For the text-containing cell, return its midpoint in [X, Y] coordinate format. 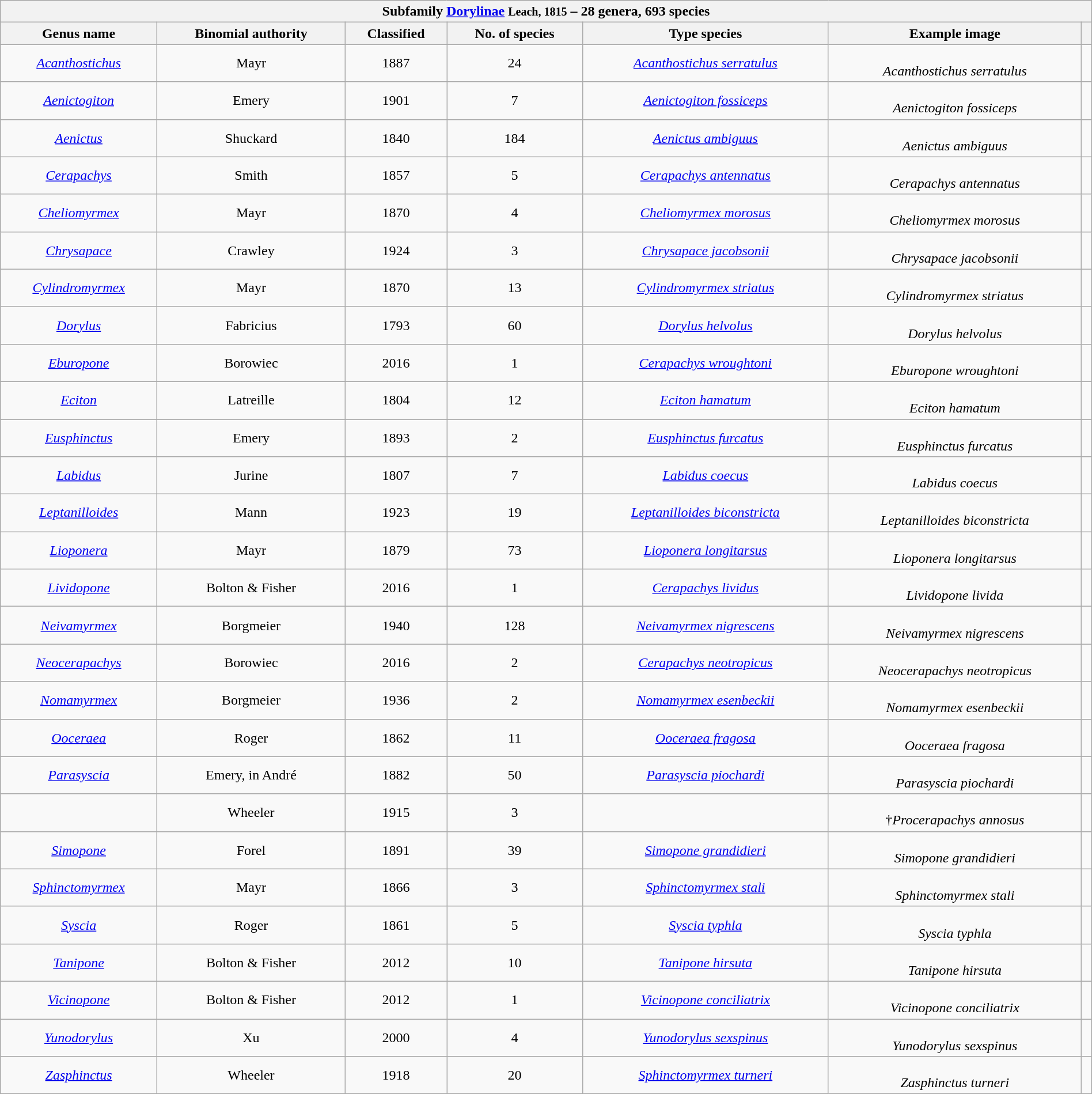
39 [515, 850]
No. of species [515, 33]
Chrysapace [79, 250]
Jurine [251, 476]
Aenictogiton [79, 100]
Cerapachys [79, 175]
1882 [396, 775]
128 [515, 626]
1924 [396, 250]
1923 [396, 513]
1862 [396, 737]
1807 [396, 476]
Zasphinctus turneri [955, 1075]
Yunodorylus [79, 1037]
Simopone [79, 850]
Dorylus [79, 325]
Zasphinctus [79, 1075]
Smith [251, 175]
50 [515, 775]
Example image [955, 33]
11 [515, 737]
Tanipone [79, 962]
1840 [396, 138]
10 [515, 962]
24 [515, 63]
2000 [396, 1037]
1866 [396, 887]
19 [515, 513]
Eciton [79, 400]
1936 [396, 701]
Lividopone livida [955, 588]
Lioponera [79, 551]
13 [515, 288]
1891 [396, 850]
1793 [396, 325]
Ooceraea [79, 737]
Mann [251, 513]
1879 [396, 551]
Lividopone [79, 588]
Parasyscia [79, 775]
Classified [396, 33]
Neocerapachys neotropicus [955, 663]
Neocerapachys [79, 663]
1887 [396, 63]
Cylindromyrmex [79, 288]
1893 [396, 438]
Cheliomyrmex [79, 213]
184 [515, 138]
Syscia [79, 925]
Genus name [79, 33]
Labidus [79, 476]
73 [515, 551]
Vicinopone [79, 1000]
1940 [396, 626]
60 [515, 325]
Acanthostichus [79, 63]
Shuckard [251, 138]
†Procerapachys annosus [955, 812]
Nomamyrmex [79, 701]
1804 [396, 400]
12 [515, 400]
Binomial authority [251, 33]
Neivamyrmex [79, 626]
Sphinctomyrmex [79, 887]
Eburopone wroughtoni [955, 363]
Leptanilloides [79, 513]
Eburopone [79, 363]
1915 [396, 812]
1857 [396, 175]
Latreille [251, 400]
Crawley [251, 250]
Forel [251, 850]
Cerapachys lividus [706, 588]
20 [515, 1075]
Xu [251, 1037]
Cerapachys wroughtoni [706, 363]
Aenictus [79, 138]
1918 [396, 1075]
Emery, in André [251, 775]
Cerapachys neotropicus [706, 663]
Sphinctomyrmex turneri [706, 1075]
Eusphinctus [79, 438]
Type species [706, 33]
1901 [396, 100]
Subfamily Dorylinae Leach, 1815 – 28 genera, 693 species [546, 12]
1861 [396, 925]
Fabricius [251, 325]
